Pinpoint the cell where the given text exists, returning its [X, Y] midpoint coordinate. 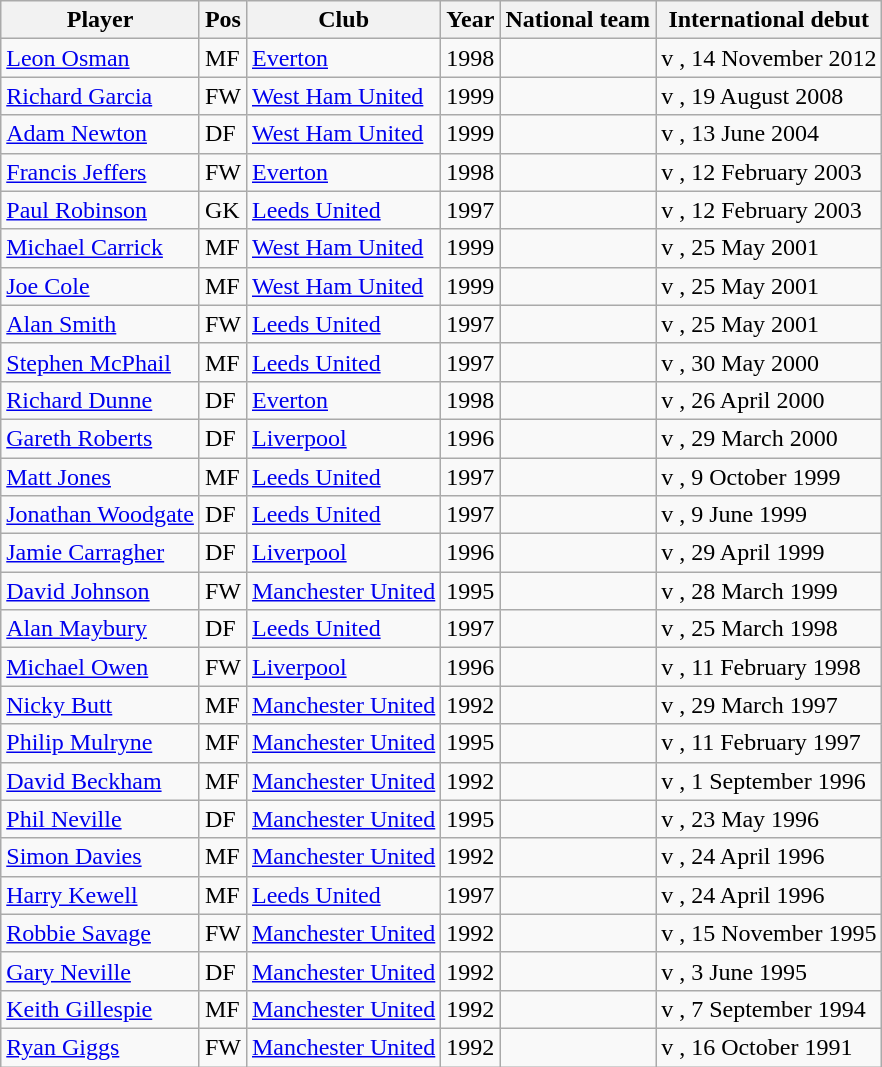
v , 16 October 1991 [769, 1047]
v , 19 August 2008 [769, 96]
Michael Owen [100, 667]
Club [343, 20]
v , 9 June 1999 [769, 515]
Philip Mulryne [100, 743]
v , 29 April 1999 [769, 553]
Paul Robinson [100, 210]
Richard Garcia [100, 96]
GK [222, 210]
v , 13 June 2004 [769, 134]
David Johnson [100, 591]
v , 11 February 1997 [769, 743]
v , 29 March 1997 [769, 705]
Gareth Roberts [100, 438]
Pos [222, 20]
Alan Smith [100, 324]
v , 3 June 1995 [769, 971]
v , 30 May 2000 [769, 362]
Adam Newton [100, 134]
Stephen McPhail [100, 362]
Leon Osman [100, 58]
Matt Jones [100, 477]
v , 11 February 1998 [769, 667]
v , 28 March 1999 [769, 591]
v , 9 October 1999 [769, 477]
Michael Carrick [100, 248]
v , 7 September 1994 [769, 1009]
Player [100, 20]
v , 29 March 2000 [769, 438]
Jonathan Woodgate [100, 515]
Joe Cole [100, 286]
Phil Neville [100, 819]
v , 26 April 2000 [769, 400]
Robbie Savage [100, 933]
v , 1 September 1996 [769, 781]
Alan Maybury [100, 629]
v , 14 November 2012 [769, 58]
Harry Kewell [100, 895]
v , 23 May 1996 [769, 819]
Jamie Carragher [100, 553]
International debut [769, 20]
Nicky Butt [100, 705]
Ryan Giggs [100, 1047]
Year [470, 20]
National team [578, 20]
v , 25 March 1998 [769, 629]
Richard Dunne [100, 400]
Keith Gillespie [100, 1009]
David Beckham [100, 781]
Francis Jeffers [100, 172]
Gary Neville [100, 971]
v , 15 November 1995 [769, 933]
Simon Davies [100, 857]
